Pinpoint the cell where the given text exists, returning its (X, Y) midpoint coordinate. 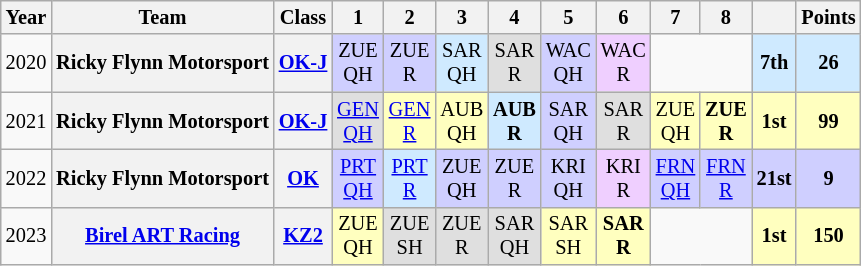
2020 (26, 63)
Team (162, 17)
21st (774, 178)
PRTQH (358, 178)
FRNQH (676, 178)
ZUESH (410, 236)
8 (726, 17)
2022 (26, 178)
KZ2 (303, 236)
Class (303, 17)
PRTR (410, 178)
9 (828, 178)
GENQH (358, 121)
WACR (624, 63)
7th (774, 63)
Year (26, 17)
KRIR (624, 178)
4 (514, 17)
26 (828, 63)
FRNR (726, 178)
7 (676, 17)
1 (358, 17)
3 (462, 17)
AUBQH (462, 121)
WACQH (568, 63)
AUBR (514, 121)
6 (624, 17)
Birel ART Racing (162, 236)
Points (828, 17)
KRIQH (568, 178)
GENR (410, 121)
99 (828, 121)
2023 (26, 236)
2 (410, 17)
5 (568, 17)
SARSH (568, 236)
OK (303, 178)
2021 (26, 121)
150 (828, 236)
